Find where the given text appears and provide that cell's center as (x, y) coordinate. 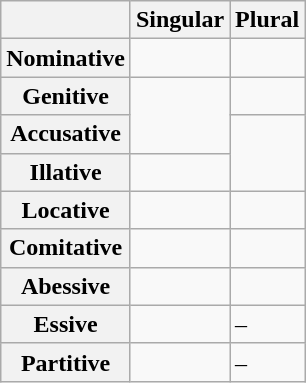
Illative (66, 172)
Comitative (66, 248)
Abessive (66, 286)
Plural (268, 20)
Genitive (66, 96)
Accusative (66, 134)
Locative (66, 210)
Partitive (66, 362)
Nominative (66, 58)
Singular (180, 20)
Essive (66, 324)
